Return (X, Y) of the center of cell containing provided text 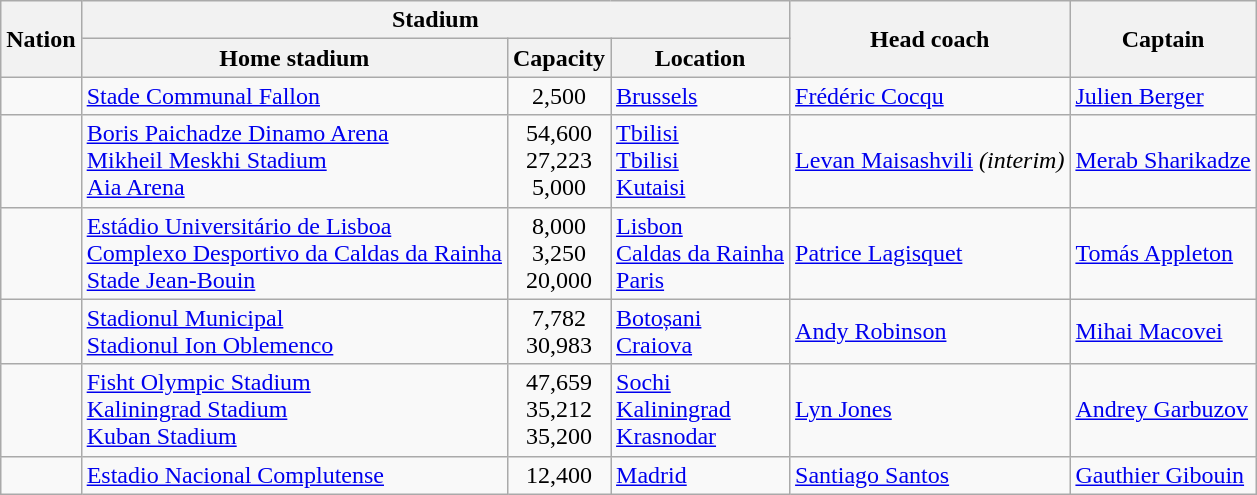
Merab Sharikadze (1163, 161)
Home stadium (294, 58)
2,500 (558, 96)
Andy Robinson (930, 332)
Santiago Santos (930, 475)
Fisht Olympic StadiumKaliningrad StadiumKuban Stadium (294, 410)
Lyn Jones (930, 410)
8,0003,25020,000 (558, 253)
Patrice Lagisquet (930, 253)
BotoșaniCraiova (700, 332)
Frédéric Cocqu (930, 96)
47,65935,21235,200 (558, 410)
TbilisiTbilisiKutaisi (700, 161)
Levan Maisashvili (interim) (930, 161)
Madrid (700, 475)
Julien Berger (1163, 96)
Brussels (700, 96)
Tomás Appleton (1163, 253)
7,78230,983 (558, 332)
Mihai Macovei (1163, 332)
Andrey Garbuzov (1163, 410)
Estadio Nacional Complutense (294, 475)
Capacity (558, 58)
Location (700, 58)
SochiKaliningradKrasnodar (700, 410)
Gauthier Gibouin (1163, 475)
LisbonCaldas da RainhaParis (700, 253)
Captain (1163, 39)
Head coach (930, 39)
Stadionul MunicipalStadionul Ion Oblemenco (294, 332)
Stade Communal Fallon (294, 96)
Nation (41, 39)
54,60027,2235,000 (558, 161)
Boris Paichadze Dinamo ArenaMikheil Meskhi StadiumAia Arena (294, 161)
Stadium (435, 20)
12,400 (558, 475)
Estádio Universitário de LisboaComplexo Desportivo da Caldas da RainhaStade Jean-Bouin (294, 253)
